For the text-containing cell, return its midpoint in [x, y] coordinate format. 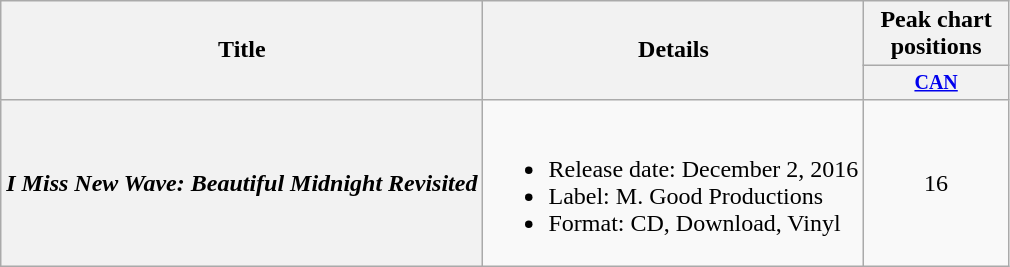
Details [674, 50]
Release date: December 2, 2016Label: M. Good ProductionsFormat: CD, Download, Vinyl [674, 182]
CAN [936, 82]
Title [242, 50]
Peak chart positions [936, 34]
I Miss New Wave: Beautiful Midnight Revisited [242, 182]
16 [936, 182]
